Output the (X, Y) coordinate of the center of the cell containing the given text.  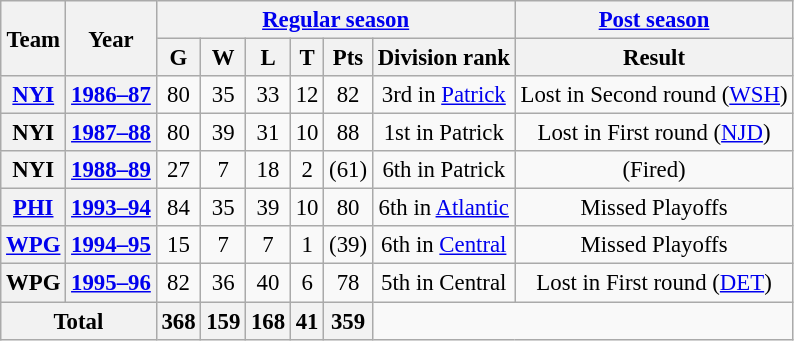
W (224, 58)
Division rank (444, 58)
1987–88 (111, 133)
Team (34, 38)
6th in Central (444, 245)
T (306, 58)
359 (348, 321)
Lost in First round (NJD) (654, 133)
(39) (348, 245)
Lost in First round (DET) (654, 283)
L (268, 58)
Post season (654, 20)
1993–94 (111, 208)
78 (348, 283)
368 (178, 321)
33 (268, 95)
PHI (34, 208)
40 (268, 283)
1995–96 (111, 283)
1 (306, 245)
(61) (348, 170)
1988–89 (111, 170)
G (178, 58)
6 (306, 283)
6th in Atlantic (444, 208)
3rd in Patrick (444, 95)
Regular season (336, 20)
2 (306, 170)
1994–95 (111, 245)
6th in Patrick (444, 170)
41 (306, 321)
15 (178, 245)
18 (268, 170)
1986–87 (111, 95)
Result (654, 58)
Pts (348, 58)
168 (268, 321)
36 (224, 283)
1st in Patrick (444, 133)
84 (178, 208)
(Fired) (654, 170)
Total (78, 321)
27 (178, 170)
5th in Central (444, 283)
159 (224, 321)
12 (306, 95)
31 (268, 133)
88 (348, 133)
Lost in Second round (WSH) (654, 95)
Year (111, 38)
